For the text-containing cell, return its midpoint in [x, y] coordinate format. 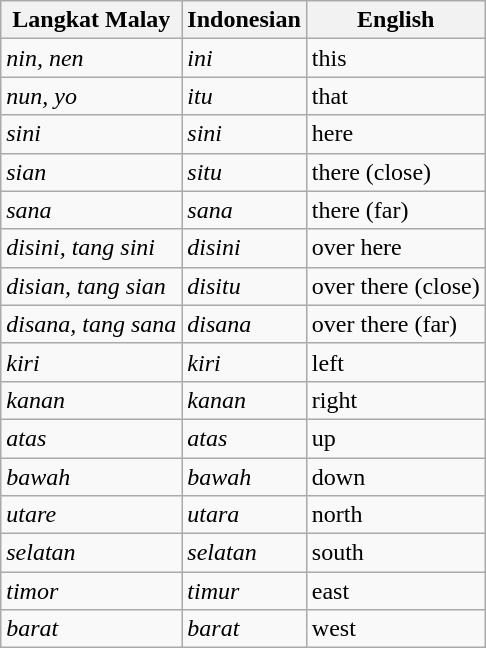
situ [244, 172]
east [396, 591]
here [396, 134]
over there (far) [396, 324]
this [396, 58]
utara [244, 515]
Langkat Malay [92, 20]
disitu [244, 286]
Indonesian [244, 20]
sian [92, 172]
timor [92, 591]
disini, tang sini [92, 248]
up [396, 438]
nun, yo [92, 96]
disian, tang sian [92, 286]
disana, tang sana [92, 324]
English [396, 20]
there (close) [396, 172]
left [396, 362]
disana [244, 324]
disini [244, 248]
that [396, 96]
north [396, 515]
ini [244, 58]
right [396, 400]
timur [244, 591]
over here [396, 248]
there (far) [396, 210]
nin, nen [92, 58]
utare [92, 515]
down [396, 477]
west [396, 629]
south [396, 553]
itu [244, 96]
over there (close) [396, 286]
